Search for the cell housing the specified text and yield its [X, Y] center coordinate. 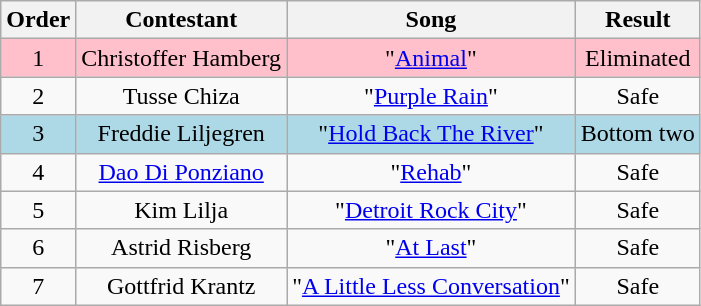
Kim Lilja [182, 210]
5 [38, 210]
4 [38, 172]
"Purple Rain" [432, 96]
Dao Di Ponziano [182, 172]
6 [38, 248]
"Animal" [432, 58]
Contestant [182, 20]
Gottfrid Krantz [182, 286]
Christoffer Hamberg [182, 58]
3 [38, 134]
Bottom two [638, 134]
Song [432, 20]
Order [38, 20]
Eliminated [638, 58]
"At Last" [432, 248]
"Detroit Rock City" [432, 210]
Result [638, 20]
1 [38, 58]
Freddie Liljegren [182, 134]
"Rehab" [432, 172]
2 [38, 96]
"Hold Back The River" [432, 134]
7 [38, 286]
Astrid Risberg [182, 248]
"A Little Less Conversation" [432, 286]
Tusse Chiza [182, 96]
